Locate the cell with the specified text and output its (x, y) center coordinate. 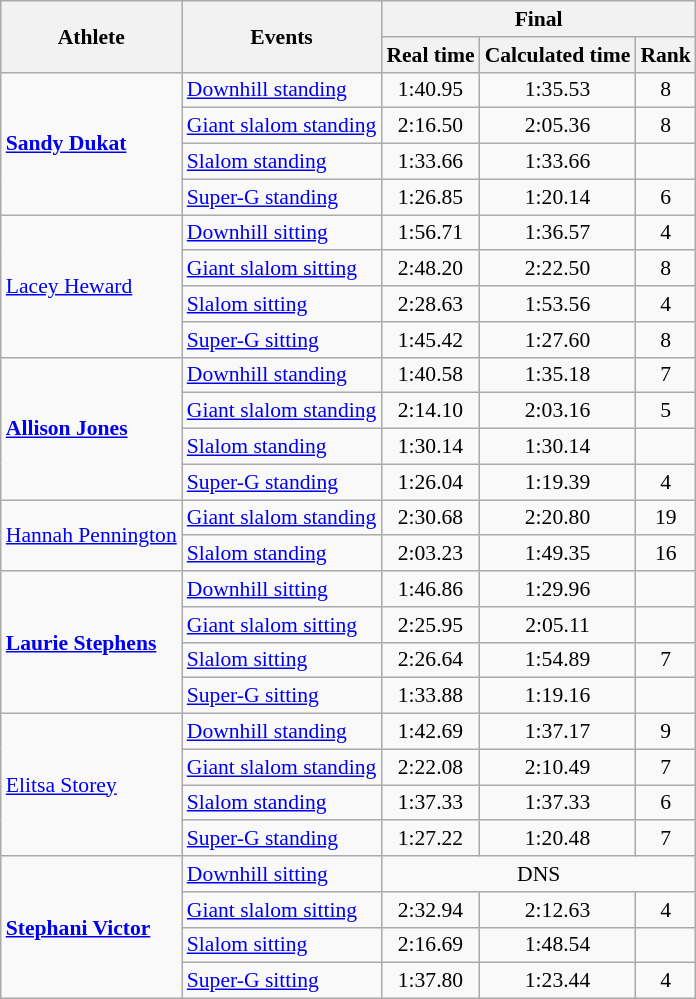
2:32.94 (430, 910)
1:42.69 (430, 732)
5 (666, 411)
2:16.50 (430, 126)
1:19.16 (558, 696)
1:56.71 (430, 233)
Allison Jones (92, 428)
2:05.36 (558, 126)
1:46.86 (430, 589)
1:48.54 (558, 945)
Events (282, 36)
1:35.18 (558, 375)
Lacey Heward (92, 286)
Elitsa Storey (92, 785)
Athlete (92, 36)
2:30.68 (430, 518)
1:36.57 (558, 233)
Sandy Dukat (92, 143)
2:10.49 (558, 767)
DNS (538, 874)
1:35.53 (558, 90)
2:16.69 (430, 945)
1:49.35 (558, 554)
1:19.39 (558, 482)
Laurie Stephens (92, 642)
1:37.17 (558, 732)
1:27.22 (430, 839)
1:37.80 (430, 981)
Rank (666, 55)
2:28.63 (430, 304)
Final (538, 19)
1:53.56 (558, 304)
2:14.10 (430, 411)
1:40.58 (430, 375)
1:23.44 (558, 981)
1:20.14 (558, 197)
1:54.89 (558, 660)
2:25.95 (430, 625)
1:33.88 (430, 696)
1:20.48 (558, 839)
9 (666, 732)
Hannah Pennington (92, 536)
2:22.50 (558, 269)
2:05.11 (558, 625)
Real time (430, 55)
1:29.96 (558, 589)
1:40.95 (430, 90)
2:48.20 (430, 269)
2:26.64 (430, 660)
19 (666, 518)
Stephani Victor (92, 927)
1:26.04 (430, 482)
2:20.80 (558, 518)
2:03.16 (558, 411)
1:26.85 (430, 197)
2:22.08 (430, 767)
16 (666, 554)
Calculated time (558, 55)
1:27.60 (558, 340)
2:03.23 (430, 554)
2:12.63 (558, 910)
1:45.42 (430, 340)
